Pinpoint the cell where the given text exists, returning its [X, Y] midpoint coordinate. 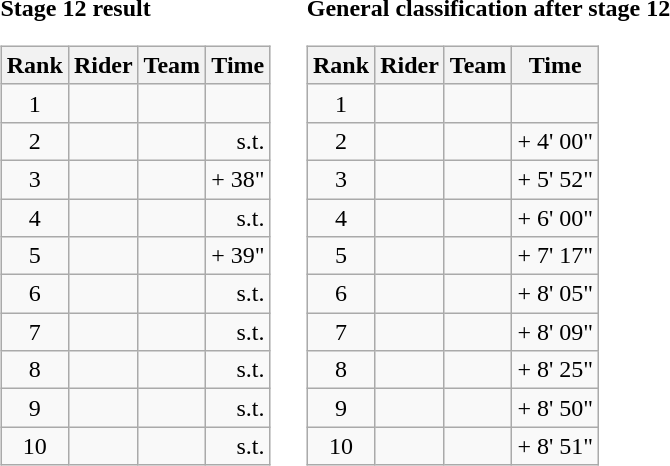
+ 39" [238, 256]
+ 6' 00" [556, 217]
+ 4' 00" [556, 141]
+ 38" [238, 179]
+ 8' 05" [556, 294]
+ 8' 50" [556, 408]
+ 8' 51" [556, 446]
+ 8' 25" [556, 370]
+ 5' 52" [556, 179]
+ 8' 09" [556, 332]
+ 7' 17" [556, 256]
